From the cell containing the given text, extract its center point as (x, y) coordinate. 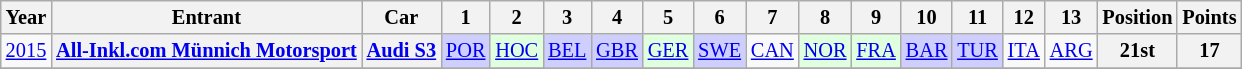
10 (927, 17)
NOR (826, 51)
Year (26, 17)
SWE (720, 51)
ARG (1072, 51)
9 (876, 17)
Entrant (206, 17)
Car (402, 17)
17 (1209, 51)
11 (977, 17)
1 (466, 17)
All-Inkl.com Münnich Motorsport (206, 51)
TUR (977, 51)
ITA (1024, 51)
POR (466, 51)
6 (720, 17)
21st (1137, 51)
2015 (26, 51)
CAN (772, 51)
12 (1024, 17)
7 (772, 17)
GER (668, 51)
HOC (516, 51)
8 (826, 17)
BEL (567, 51)
Audi S3 (402, 51)
FRA (876, 51)
Position (1137, 17)
2 (516, 17)
5 (668, 17)
Points (1209, 17)
GBR (617, 51)
3 (567, 17)
BAR (927, 51)
13 (1072, 17)
4 (617, 17)
